Scan for the cell matching the given text and deliver its (x, y) coordinate at center. 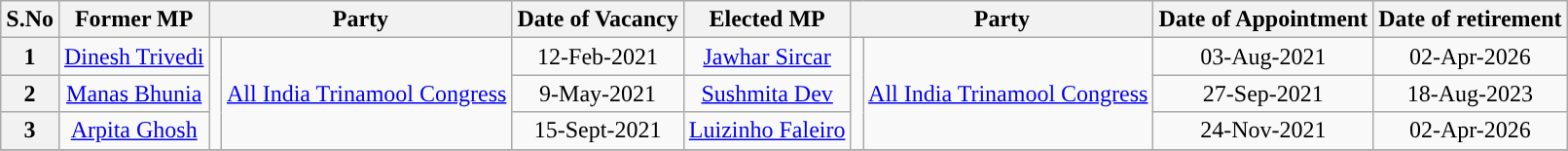
S.No (30, 19)
2 (30, 94)
Jawhar Sircar (767, 57)
27-Sep-2021 (1263, 94)
Date of retirement (1470, 19)
Date of Vacancy (598, 19)
Elected MP (767, 19)
3 (30, 131)
1 (30, 57)
24-Nov-2021 (1263, 131)
9-May-2021 (598, 94)
Manas Bhunia (133, 94)
Dinesh Trivedi (133, 57)
Date of Appointment (1263, 19)
18-Aug-2023 (1470, 94)
Luizinho Faleiro (767, 131)
12-Feb-2021 (598, 57)
03-Aug-2021 (1263, 57)
Former MP (133, 19)
Arpita Ghosh (133, 131)
Sushmita Dev (767, 94)
15-Sept-2021 (598, 131)
